Locate the cell with the specified text and output its (X, Y) center coordinate. 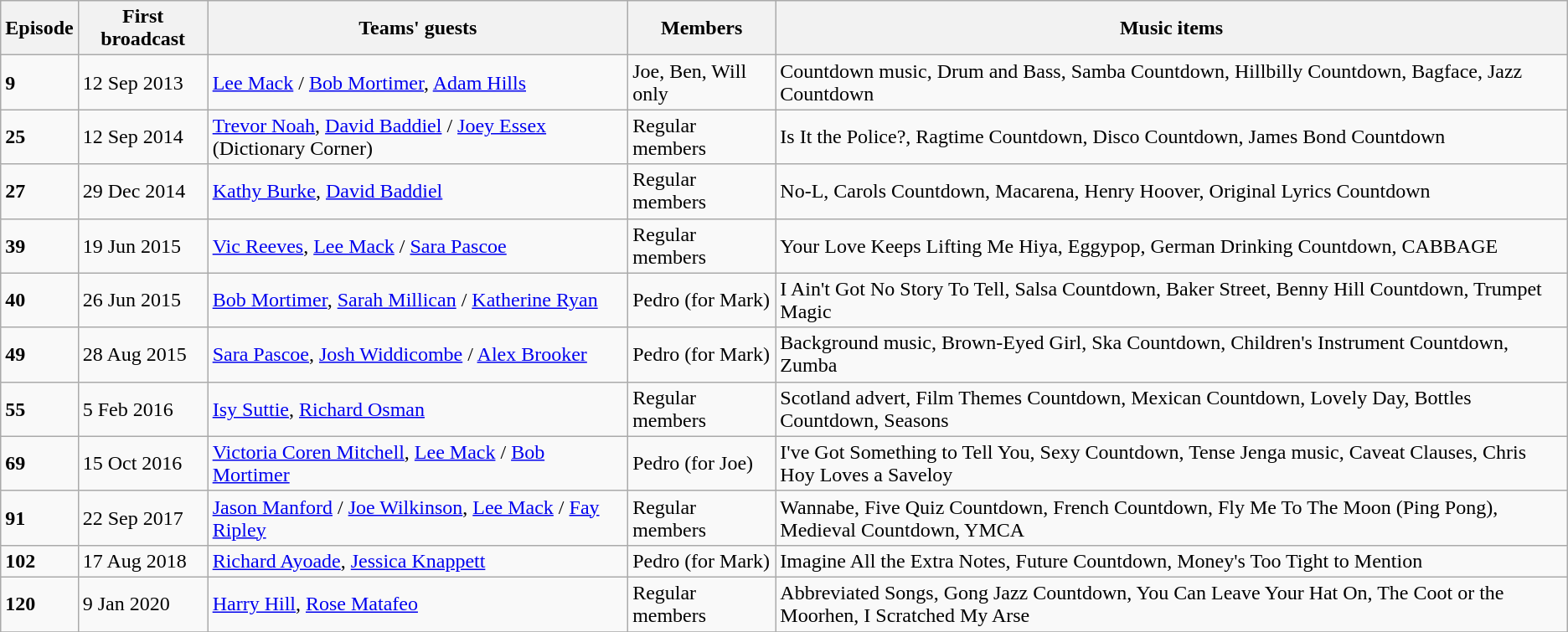
102 (39, 561)
Wannabe, Five Quiz Countdown, French Countdown, Fly Me To The Moon (Ping Pong), Medieval Countdown, YMCA (1171, 517)
9 (39, 82)
19 Jun 2015 (142, 246)
12 Sep 2014 (142, 137)
Isy Suttie, Richard Osman (417, 408)
69 (39, 464)
Pedro (for Joe) (702, 464)
39 (39, 246)
Harry Hill, Rose Matafeo (417, 604)
49 (39, 355)
Victoria Coren Mitchell, Lee Mack / Bob Mortimer (417, 464)
17 Aug 2018 (142, 561)
Jason Manford / Joe Wilkinson, Lee Mack / Fay Ripley (417, 517)
120 (39, 604)
Is It the Police?, Ragtime Countdown, Disco Countdown, James Bond Countdown (1171, 137)
5 Feb 2016 (142, 408)
Music items (1171, 28)
40 (39, 300)
26 Jun 2015 (142, 300)
Abbreviated Songs, Gong Jazz Countdown, You Can Leave Your Hat On, The Coot or the Moorhen, I Scratched My Arse (1171, 604)
Bob Mortimer, Sarah Millican / Katherine Ryan (417, 300)
Sara Pascoe, Josh Widdicombe / Alex Brooker (417, 355)
25 (39, 137)
91 (39, 517)
Vic Reeves, Lee Mack / Sara Pascoe (417, 246)
I've Got Something to Tell You, Sexy Countdown, Tense Jenga music, Caveat Clauses, Chris Hoy Loves a Saveloy (1171, 464)
Episode (39, 28)
Teams' guests (417, 28)
29 Dec 2014 (142, 191)
Background music, Brown-Eyed Girl, Ska Countdown, Children's Instrument Countdown, Zumba (1171, 355)
22 Sep 2017 (142, 517)
First broadcast (142, 28)
Your Love Keeps Lifting Me Hiya, Eggypop, German Drinking Countdown, CABBAGE (1171, 246)
Lee Mack / Bob Mortimer, Adam Hills (417, 82)
27 (39, 191)
28 Aug 2015 (142, 355)
I Ain't Got No Story To Tell, Salsa Countdown, Baker Street, Benny Hill Countdown, Trumpet Magic (1171, 300)
12 Sep 2013 (142, 82)
Kathy Burke, David Baddiel (417, 191)
Scotland advert, Film Themes Countdown, Mexican Countdown, Lovely Day, Bottles Countdown, Seasons (1171, 408)
15 Oct 2016 (142, 464)
Countdown music, Drum and Bass, Samba Countdown, Hillbilly Countdown, Bagface, Jazz Countdown (1171, 82)
No-L, Carols Countdown, Macarena, Henry Hoover, Original Lyrics Countdown (1171, 191)
55 (39, 408)
Trevor Noah, David Baddiel / Joey Essex (Dictionary Corner) (417, 137)
Richard Ayoade, Jessica Knappett (417, 561)
Joe, Ben, Will only (702, 82)
Members (702, 28)
Imagine All the Extra Notes, Future Countdown, Money's Too Tight to Mention (1171, 561)
9 Jan 2020 (142, 604)
